Provide the (x, y) coordinate of the cell's center where the given text is located.  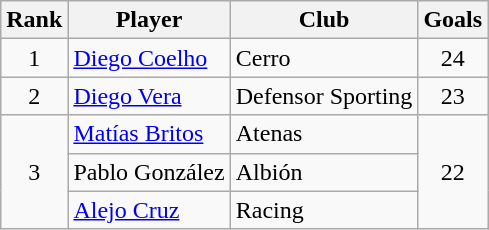
Player (149, 20)
24 (453, 58)
Club (324, 20)
Diego Coelho (149, 58)
Atenas (324, 134)
Cerro (324, 58)
Alejo Cruz (149, 210)
22 (453, 172)
Pablo González (149, 172)
Albión (324, 172)
Diego Vera (149, 96)
1 (34, 58)
Defensor Sporting (324, 96)
Matías Britos (149, 134)
Racing (324, 210)
2 (34, 96)
23 (453, 96)
Goals (453, 20)
Rank (34, 20)
3 (34, 172)
